Return (X, Y) of the center of cell containing provided text 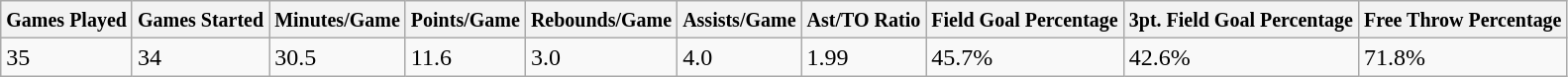
3pt. Field Goal Percentage (1240, 20)
Games Started (200, 20)
30.5 (338, 57)
35 (67, 57)
Ast/TO Ratio (864, 20)
4.0 (739, 57)
42.6% (1240, 57)
3.0 (600, 57)
Minutes/Game (338, 20)
Field Goal Percentage (1024, 20)
71.8% (1462, 57)
11.6 (466, 57)
Free Throw Percentage (1462, 20)
Assists/Game (739, 20)
Rebounds/Game (600, 20)
34 (200, 57)
Games Played (67, 20)
45.7% (1024, 57)
1.99 (864, 57)
Points/Game (466, 20)
